Determine the [x, y] coordinate at the center of the cell enclosing the given text.  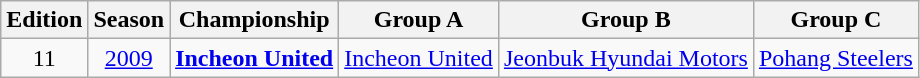
Jeonbuk Hyundai Motors [626, 58]
2009 [129, 58]
Edition [44, 20]
Group B [626, 20]
11 [44, 58]
Season [129, 20]
Championship [254, 20]
Pohang Steelers [836, 58]
Group A [419, 20]
Group C [836, 20]
